Scan for the cell matching the given text and deliver its (x, y) coordinate at center. 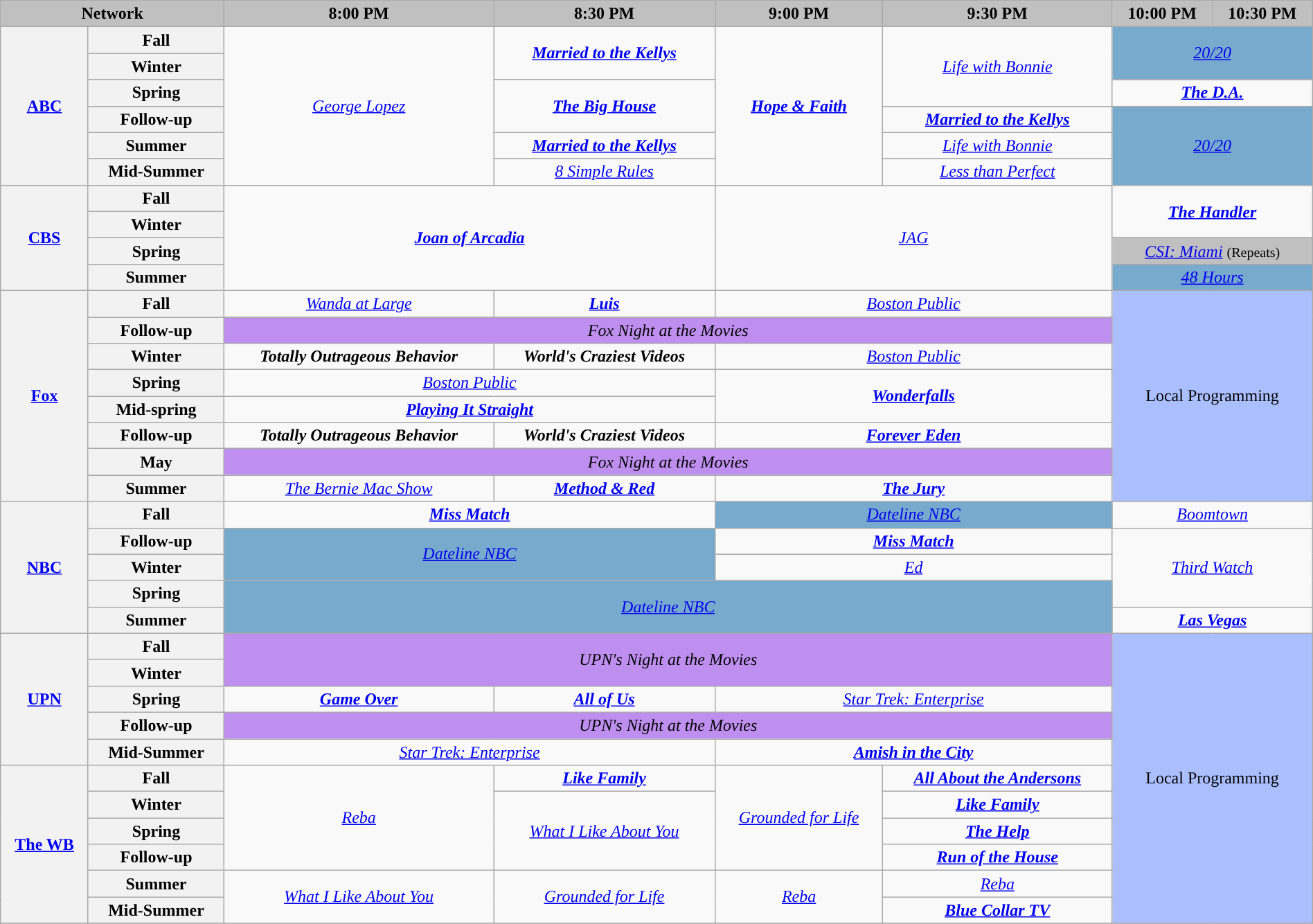
8 Simple Rules (605, 172)
8:00 PM (359, 14)
The Jury (913, 488)
Third Watch (1212, 567)
Playing It Straight (470, 409)
8:30 PM (605, 14)
Joan of Arcadia (470, 238)
10:00 PM (1162, 14)
ABC (44, 106)
Wanda at Large (359, 303)
9:30 PM (997, 14)
UPN (44, 699)
The Big House (605, 106)
The D.A. (1212, 93)
All About the Andersons (997, 779)
Game Over (359, 699)
The WB (44, 844)
Ed (913, 567)
All of Us (605, 699)
The Handler (1212, 211)
CSI: Miami (Repeats) (1212, 251)
NBC (44, 567)
Wonderfalls (913, 396)
Mid-spring (156, 409)
CBS (44, 238)
Hope & Faith (798, 106)
The Bernie Mac Show (359, 488)
Network (112, 14)
Blue Collar TV (997, 910)
9:00 PM (798, 14)
Las Vegas (1212, 620)
Fox (44, 396)
May (156, 462)
10:30 PM (1262, 14)
48 Hours (1212, 277)
Run of the House (997, 858)
Less than Perfect (997, 172)
Luis (605, 303)
Method & Red (605, 488)
Forever Eden (913, 436)
The Help (997, 831)
George Lopez (359, 106)
Boomtown (1212, 515)
Amish in the City (913, 752)
JAG (913, 238)
